Detect which cell encompasses the target text, then output its (X, Y) center coordinate. 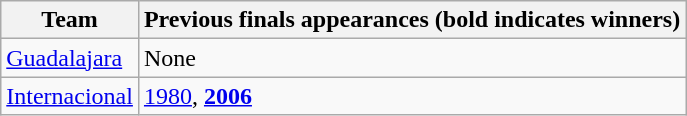
Previous finals appearances (bold indicates winners) (412, 20)
Team (70, 20)
1980, 2006 (412, 96)
Internacional (70, 96)
None (412, 58)
Guadalajara (70, 58)
